From the cell containing the given text, extract its center point as [x, y] coordinate. 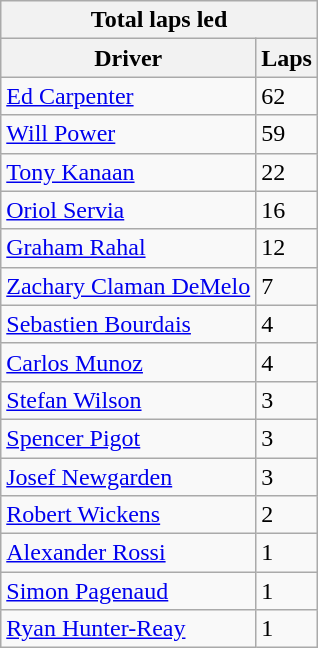
Oriol Servia [128, 210]
Ed Carpenter [128, 96]
59 [287, 134]
Robert Wickens [128, 515]
Total laps led [160, 20]
Simon Pagenaud [128, 591]
Sebastien Bourdais [128, 324]
22 [287, 172]
Graham Rahal [128, 248]
2 [287, 515]
7 [287, 286]
16 [287, 210]
62 [287, 96]
Driver [128, 58]
Ryan Hunter-Reay [128, 629]
Will Power [128, 134]
Alexander Rossi [128, 553]
Spencer Pigot [128, 438]
Carlos Munoz [128, 362]
Stefan Wilson [128, 400]
Tony Kanaan [128, 172]
Zachary Claman DeMelo [128, 286]
12 [287, 248]
Laps [287, 58]
Josef Newgarden [128, 477]
